Return the (X, Y) coordinate for the center point of the cell that contains the specified text.  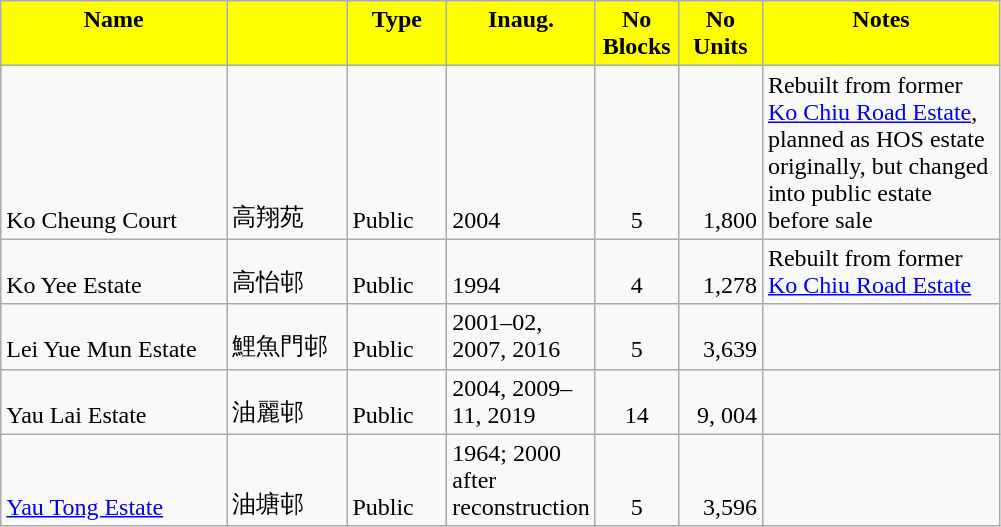
Rebuilt from former Ko Chiu Road Estate, planned as HOS estate originally, but changed into public estate before sale (880, 152)
Type (397, 34)
4 (636, 272)
3,596 (720, 480)
Inaug. (521, 34)
鯉魚門邨 (287, 336)
高翔苑 (287, 152)
1,800 (720, 152)
Name (114, 34)
Notes (880, 34)
No Units (720, 34)
Lei Yue Mun Estate (114, 336)
No Blocks (636, 34)
3,639 (720, 336)
高怡邨 (287, 272)
Rebuilt from former Ko Chiu Road Estate (880, 272)
Ko Yee Estate (114, 272)
油麗邨 (287, 402)
9, 004 (720, 402)
油塘邨 (287, 480)
Ko Cheung Court (114, 152)
14 (636, 402)
2004 (521, 152)
Yau Tong Estate (114, 480)
2001–02, 2007, 2016 (521, 336)
Yau Lai Estate (114, 402)
1994 (521, 272)
2004, 2009–11, 2019 (521, 402)
1964; 2000 after reconstruction (521, 480)
1,278 (720, 272)
